Return the (X, Y) coordinate for the center point of the cell that contains the specified text.  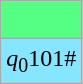
q0101# (42, 61)
